Return (X, Y) of the center of cell containing provided text 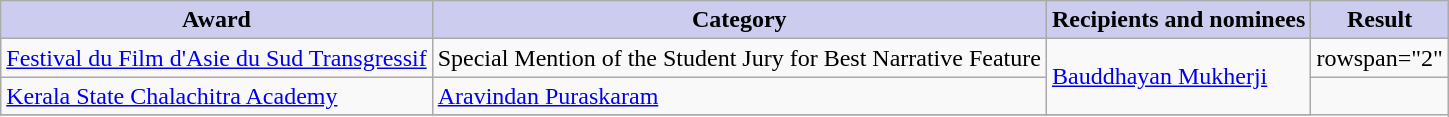
Result (1380, 20)
Bauddhayan Mukherji (1178, 77)
Award (216, 20)
Category (739, 20)
Festival du Film d'Asie du Sud Transgressif (216, 58)
rowspan="2" (1380, 58)
Kerala State Chalachitra Academy (216, 96)
Special Mention of the Student Jury for Best Narrative Feature (739, 58)
Recipients and nominees (1178, 20)
Aravindan Puraskaram (739, 96)
